Output the (X, Y) coordinate of the center of the cell containing the given text.  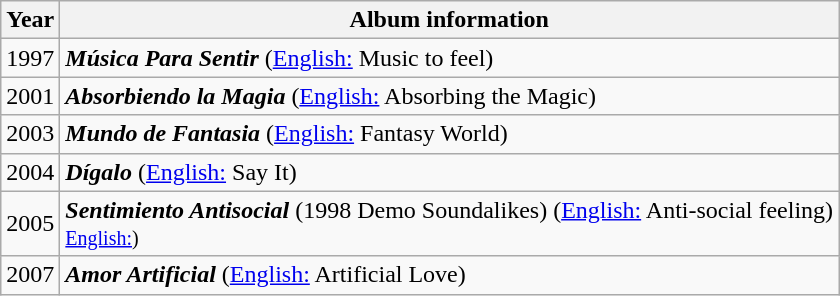
2005 (30, 224)
2004 (30, 172)
Dígalo (English: Say It) (450, 172)
Música Para Sentir (English: Music to feel) (450, 58)
Year (30, 20)
2003 (30, 134)
Absorbiendo la Magia (English: Absorbing the Magic) (450, 96)
2007 (30, 275)
Album information (450, 20)
1997 (30, 58)
Mundo de Fantasia (English: Fantasy World) (450, 134)
Sentimiento Antisocial (1998 Demo Soundalikes) (English: Anti-social feeling)English:) (450, 224)
2001 (30, 96)
Amor Artificial (English: Artificial Love) (450, 275)
